For the text-containing cell, return its midpoint in (x, y) coordinate format. 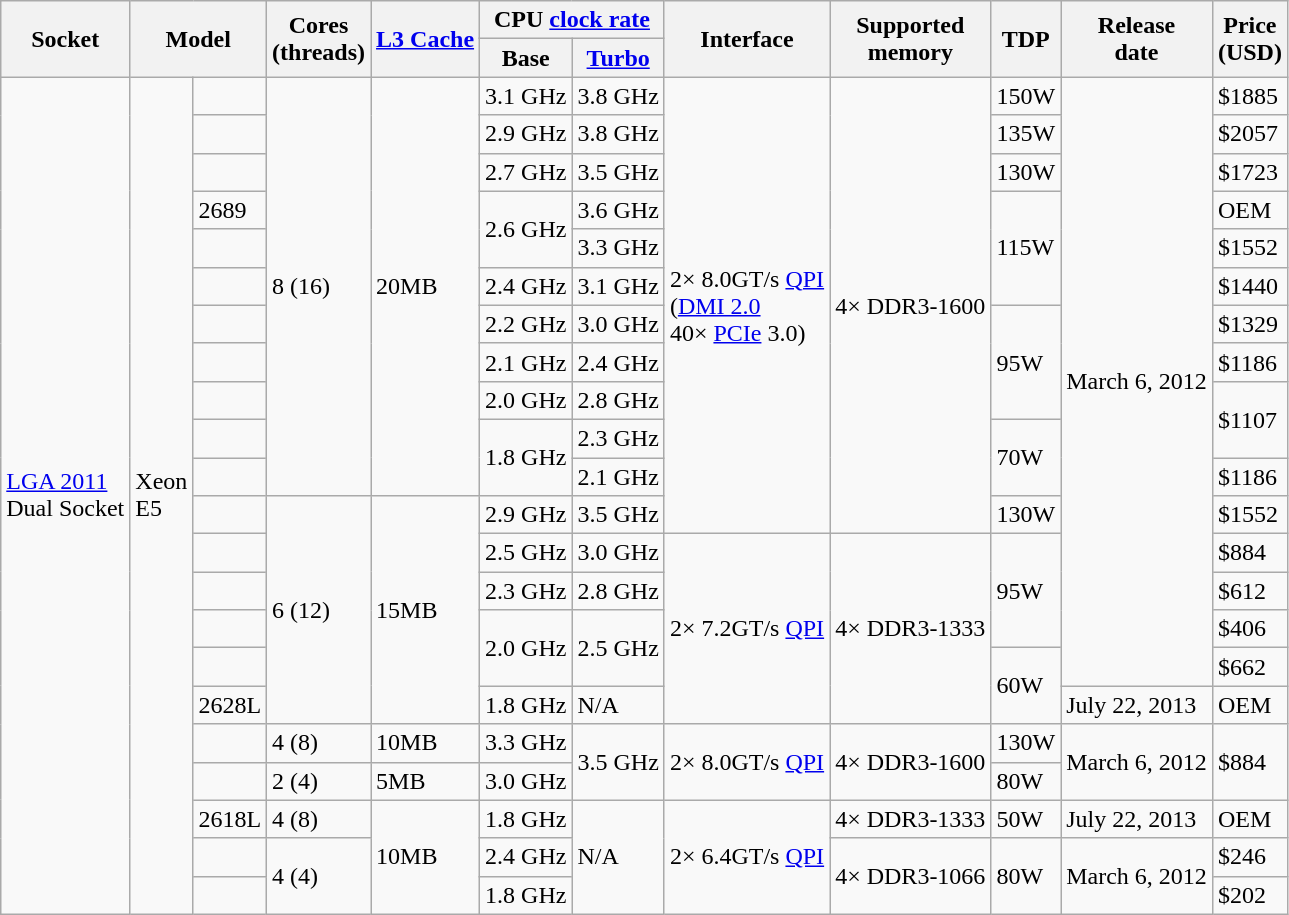
2.2 GHz (526, 324)
3.6 GHz (618, 210)
$2057 (1250, 134)
2× 7.2GT/s QPI (746, 629)
Socket (66, 39)
60W (1026, 686)
Base (526, 58)
$1107 (1250, 419)
Model (198, 39)
LGA 2011Dual Socket (66, 496)
$202 (1250, 895)
$1329 (1250, 324)
$1885 (1250, 96)
20MB (426, 286)
2689 (230, 210)
5MB (426, 781)
50W (1026, 819)
XeonE5 (162, 496)
CPU clock rate (572, 20)
135W (1026, 134)
$612 (1250, 591)
Supportedmemory (910, 39)
2 (4) (319, 781)
2628L (230, 705)
Turbo (618, 58)
L3 Cache (426, 39)
15MB (426, 610)
2618L (230, 819)
8 (16) (319, 286)
Releasedate (1137, 39)
Interface (746, 39)
$662 (1250, 667)
2× 8.0GT/s QPI (746, 762)
4 (4) (319, 876)
2× 6.4GT/s QPI (746, 857)
$246 (1250, 857)
Cores(threads) (319, 39)
150W (1026, 96)
70W (1026, 457)
2.6 GHz (526, 229)
TDP (1026, 39)
$1440 (1250, 286)
Price(USD) (1250, 39)
$406 (1250, 629)
4× DDR3-1066 (910, 876)
6 (12) (319, 610)
$1723 (1250, 172)
2.7 GHz (526, 172)
2× 8.0GT/s QPI(DMI 2.040× PCIe 3.0) (746, 306)
115W (1026, 248)
